Find where the given text appears and provide that cell's center as [x, y] coordinate. 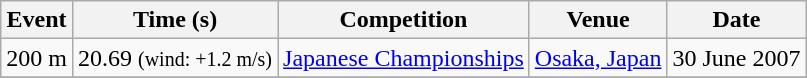
Venue [598, 20]
Osaka, Japan [598, 58]
200 m [37, 58]
30 June 2007 [736, 58]
Event [37, 20]
Japanese Championships [404, 58]
Time (s) [174, 20]
Date [736, 20]
Competition [404, 20]
20.69 (wind: +1.2 m/s) [174, 58]
